Extract the [x, y] coordinate from the center of the cell holding the provided text.  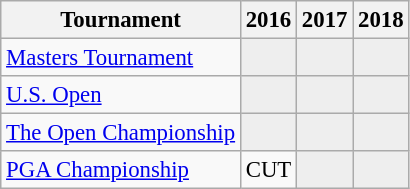
2018 [381, 20]
2017 [325, 20]
Masters Tournament [121, 58]
Tournament [121, 20]
PGA Championship [121, 170]
U.S. Open [121, 95]
2016 [268, 20]
The Open Championship [121, 133]
CUT [268, 170]
